Capture the cell that displays the provided text and extract its (X, Y) central coordinate. 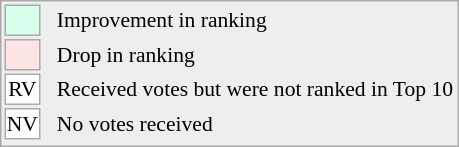
Drop in ranking (254, 55)
Received votes but were not ranked in Top 10 (254, 90)
RV (22, 90)
NV (22, 124)
Improvement in ranking (254, 20)
No votes received (254, 124)
